Return (X, Y) of the center of cell containing provided text 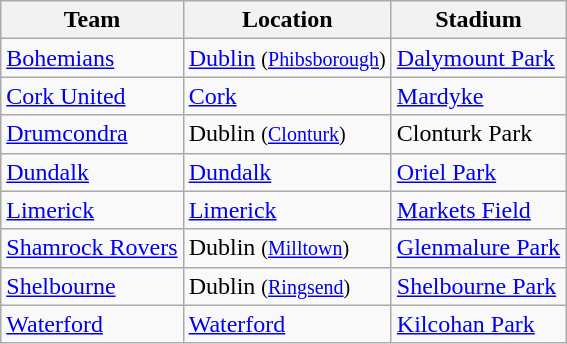
Dublin (Milltown) (287, 248)
Stadium (478, 20)
Dublin (Phibsborough) (287, 58)
Cork (287, 96)
Markets Field (478, 210)
Mardyke (478, 96)
Shelbourne Park (478, 286)
Dublin (Ringsend) (287, 286)
Dalymount Park (478, 58)
Location (287, 20)
Oriel Park (478, 172)
Shamrock Rovers (92, 248)
Kilcohan Park (478, 324)
Glenmalure Park (478, 248)
Clonturk Park (478, 134)
Cork United (92, 96)
Drumcondra (92, 134)
Shelbourne (92, 286)
Dublin (Clonturk) (287, 134)
Team (92, 20)
Bohemians (92, 58)
